Search for the cell housing the specified text and yield its [x, y] center coordinate. 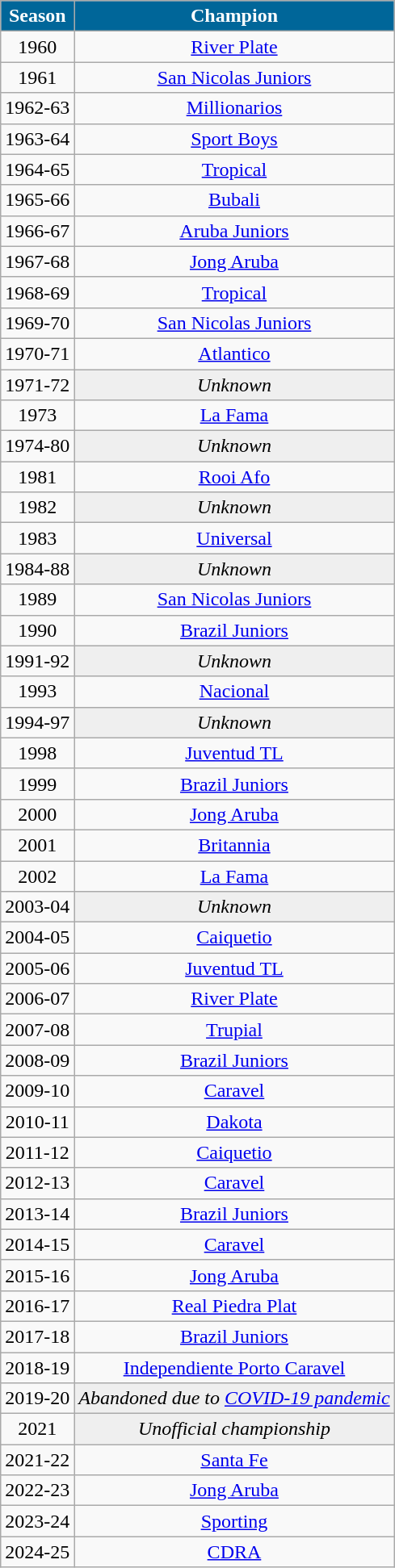
Millionarios [234, 108]
1994-97 [37, 722]
1969-70 [37, 323]
2004-05 [37, 938]
2021 [37, 1429]
2010-11 [37, 1122]
1968-69 [37, 292]
2014-15 [37, 1244]
2019-20 [37, 1399]
1983 [37, 538]
Independiente Porto Caravel [234, 1368]
1961 [37, 77]
Atlantico [234, 353]
Nacional [234, 692]
1964-65 [37, 169]
Unofficial championship [234, 1429]
1962-63 [37, 108]
1967-68 [37, 261]
1971-72 [37, 385]
Abandoned due to COVID-19 pandemic [234, 1399]
1970-71 [37, 353]
Trupial [234, 1030]
Real Piedra Plat [234, 1306]
1999 [37, 784]
2005-06 [37, 968]
1966-67 [37, 231]
2000 [37, 814]
2003-04 [37, 907]
1998 [37, 753]
Santa Fe [234, 1460]
Sport Boys [234, 139]
Bubali [234, 200]
Britannia [234, 845]
2013-14 [37, 1214]
2001 [37, 845]
Champion [234, 16]
1990 [37, 630]
1963-64 [37, 139]
2015-16 [37, 1275]
2011-12 [37, 1152]
Universal [234, 538]
Aruba Juniors [234, 231]
1993 [37, 692]
Dakota [234, 1122]
2009-10 [37, 1091]
2022-23 [37, 1491]
1973 [37, 416]
1965-66 [37, 200]
1984-88 [37, 569]
1974-80 [37, 446]
2017-18 [37, 1336]
2024-25 [37, 1552]
1982 [37, 508]
CDRA [234, 1552]
Season [37, 16]
1989 [37, 600]
Rooi Afo [234, 477]
2007-08 [37, 1030]
2023-24 [37, 1521]
Sporting [234, 1521]
2012-13 [37, 1183]
2002 [37, 876]
2016-17 [37, 1306]
2018-19 [37, 1368]
1960 [37, 47]
1981 [37, 477]
2021-22 [37, 1460]
1991-92 [37, 661]
2008-09 [37, 1060]
2006-07 [37, 999]
